Provide the (x, y) coordinate of the cell's center where the given text is located.  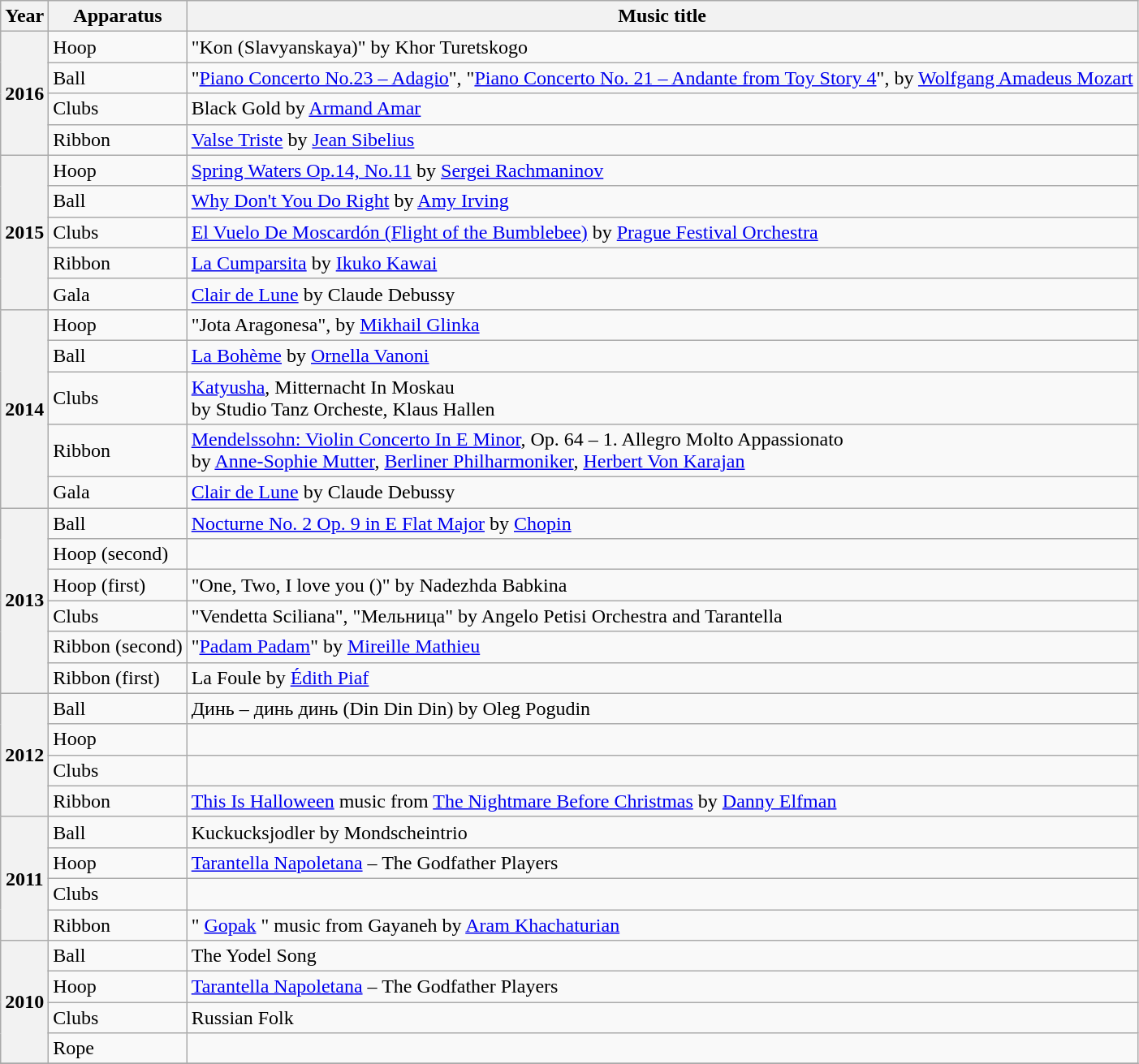
" Gopak " music from Gayaneh by Aram Khachaturian (662, 924)
"One, Two, I love you ()" by Nadezhda Babkina (662, 585)
Katyusha, Mitternacht In Moskau by Studio Tanz Orcheste, Klaus Hallen (662, 398)
Apparatus (118, 16)
"Padam Padam" by Mireille Mathieu (662, 647)
Music title (662, 16)
Динь – динь динь (Din Din Din) by Oleg Pogudin (662, 709)
The Yodel Song (662, 956)
Why Don't You Do Right by Amy Irving (662, 201)
Nocturne No. 2 Op. 9 in E Flat Major by Chopin (662, 523)
Rope (118, 1049)
Spring Waters Op.14, No.11 by Sergei Rachmaninov (662, 170)
2010 (24, 1002)
Black Gold by Armand Amar (662, 109)
2011 (24, 878)
2015 (24, 232)
La Bohème by Ornella Vanoni (662, 355)
Year (24, 16)
2016 (24, 93)
"Vendetta Sciliana", "Мельница" by Angelo Petisi Orchestra and Tarantella (662, 616)
Hoop (second) (118, 554)
"Piano Concerto No.23 – Adagio", "Piano Concerto No. 21 – Andante from Toy Story 4", by Wolfgang Amadeus Mozart (662, 78)
2012 (24, 755)
Hoop (first) (118, 585)
La Cumparsita by Ikuko Kawai (662, 263)
La Foule by Édith Piaf (662, 678)
Mendelssohn: Violin Concerto In E Minor, Op. 64 – 1. Allegro Molto Appassionato by Anne-Sophie Mutter, Berliner Philharmoniker, Herbert Von Karajan (662, 451)
Valse Triste by Jean Sibelius (662, 140)
El Vuelo De Moscardón (Flight of the Bumblebee) by Prague Festival Orchestra (662, 232)
2014 (24, 408)
Kuckucksjodler by Mondscheintrio (662, 832)
"Jota Aragonesa", by Mikhail Glinka (662, 325)
2013 (24, 601)
"Kon (Slavyanskaya)" by Khor Turetskogo (662, 47)
This Is Halloween music from The Nightmare Before Christmas by Danny Elfman (662, 801)
Ribbon (second) (118, 647)
Ribbon (first) (118, 678)
Russian Folk (662, 1018)
